Provide the (x, y) coordinate of the cell's center where the given text is located.  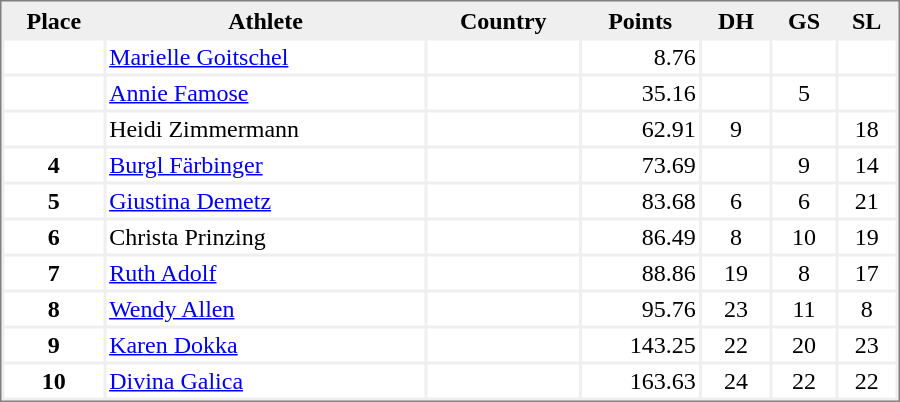
Divina Galica (266, 380)
GS (804, 20)
86.49 (640, 236)
62.91 (640, 128)
DH (736, 20)
143.25 (640, 344)
Points (640, 20)
Wendy Allen (266, 308)
83.68 (640, 200)
7 (54, 272)
Country (504, 20)
Athlete (266, 20)
Burgl Färbinger (266, 164)
24 (736, 380)
35.16 (640, 92)
Karen Dokka (266, 344)
18 (867, 128)
Place (54, 20)
17 (867, 272)
163.63 (640, 380)
8.76 (640, 56)
Heidi Zimmermann (266, 128)
14 (867, 164)
88.86 (640, 272)
20 (804, 344)
4 (54, 164)
21 (867, 200)
95.76 (640, 308)
Christa Prinzing (266, 236)
Annie Famose (266, 92)
73.69 (640, 164)
Giustina Demetz (266, 200)
11 (804, 308)
SL (867, 20)
Ruth Adolf (266, 272)
Marielle Goitschel (266, 56)
